Detect which cell encompasses the target text, then output its [x, y] center coordinate. 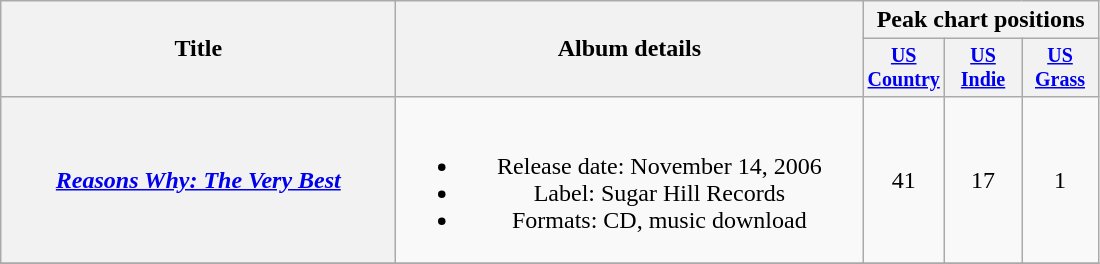
US Country [904, 68]
USGrass [1060, 68]
Title [198, 49]
Peak chart positions [981, 20]
Release date: November 14, 2006Label: Sugar Hill RecordsFormats: CD, music download [630, 180]
1 [1060, 180]
USIndie [984, 68]
41 [904, 180]
Album details [630, 49]
17 [984, 180]
Reasons Why: The Very Best [198, 180]
